Pinpoint the cell where the given text exists, returning its [x, y] midpoint coordinate. 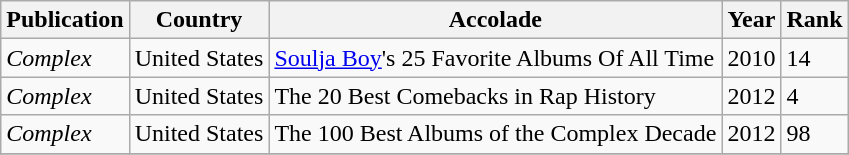
Country [199, 20]
2010 [752, 58]
Rank [814, 20]
98 [814, 134]
14 [814, 58]
Accolade [496, 20]
The 100 Best Albums of the Complex Decade [496, 134]
Soulja Boy's 25 Favorite Albums Of All Time [496, 58]
Publication [65, 20]
4 [814, 96]
Year [752, 20]
The 20 Best Comebacks in Rap History [496, 96]
